Find where the given text appears and provide that cell's center as [x, y] coordinate. 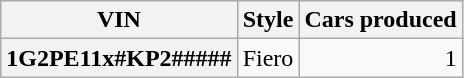
VIN [119, 20]
Style [268, 20]
Fiero [268, 58]
1 [380, 58]
1G2PE11x#KP2##### [119, 58]
Cars produced [380, 20]
